Return [X, Y] of the center of cell containing provided text 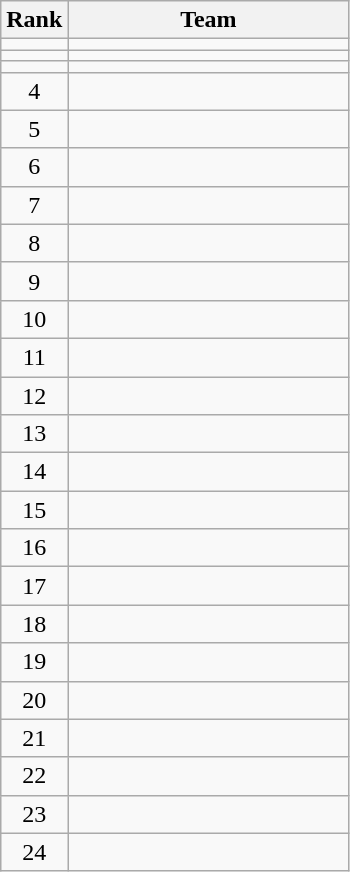
11 [34, 357]
Rank [34, 20]
10 [34, 319]
8 [34, 243]
19 [34, 662]
22 [34, 776]
5 [34, 129]
16 [34, 548]
Team [208, 20]
23 [34, 814]
6 [34, 167]
7 [34, 205]
4 [34, 91]
21 [34, 738]
15 [34, 510]
20 [34, 700]
13 [34, 434]
24 [34, 852]
18 [34, 624]
17 [34, 586]
14 [34, 472]
12 [34, 395]
9 [34, 281]
